Pinpoint the cell where the given text exists, returning its [x, y] midpoint coordinate. 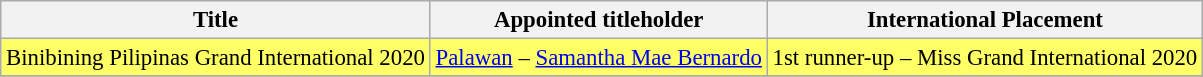
Title [216, 20]
1st runner-up – Miss Grand International 2020 [984, 58]
Palawan – Samantha Mae Bernardo [598, 58]
Appointed titleholder [598, 20]
Binibining Pilipinas Grand International 2020 [216, 58]
International Placement [984, 20]
